Extract the (X, Y) coordinate from the center of the cell holding the provided text.  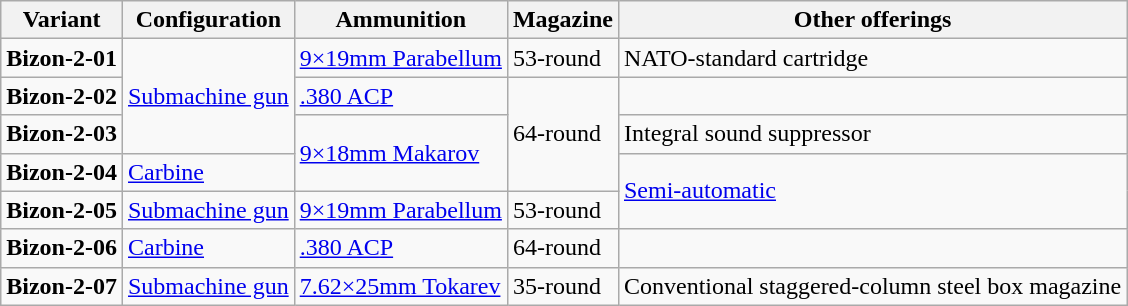
Magazine (562, 20)
Bizon-2-04 (62, 172)
Other offerings (872, 20)
Integral sound suppressor (872, 134)
Bizon-2-03 (62, 134)
Variant (62, 20)
Configuration (208, 20)
Conventional staggered-column steel box magazine (872, 286)
Bizon-2-07 (62, 286)
Bizon-2-06 (62, 248)
35-round (562, 286)
Bizon-2-05 (62, 210)
7.62×25mm Tokarev (400, 286)
Ammunition (400, 20)
9×18mm Makarov (400, 153)
Bizon-2-01 (62, 58)
NATO-standard cartridge (872, 58)
Bizon-2-02 (62, 96)
Semi-automatic (872, 191)
